Identify which cell holds the provided text, then report its [x, y] central coordinate. 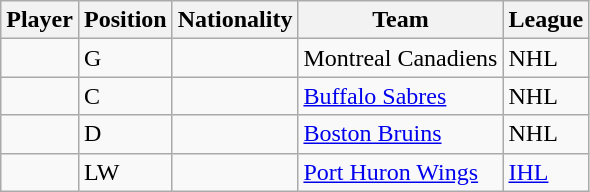
Boston Bruins [400, 134]
Player [40, 20]
Montreal Canadiens [400, 58]
D [125, 134]
G [125, 58]
LW [125, 172]
Port Huron Wings [400, 172]
Position [125, 20]
IHL [546, 172]
Nationality [235, 20]
League [546, 20]
Buffalo Sabres [400, 96]
C [125, 96]
Team [400, 20]
